Return the [X, Y] coordinate for the center point of the cell that contains the specified text.  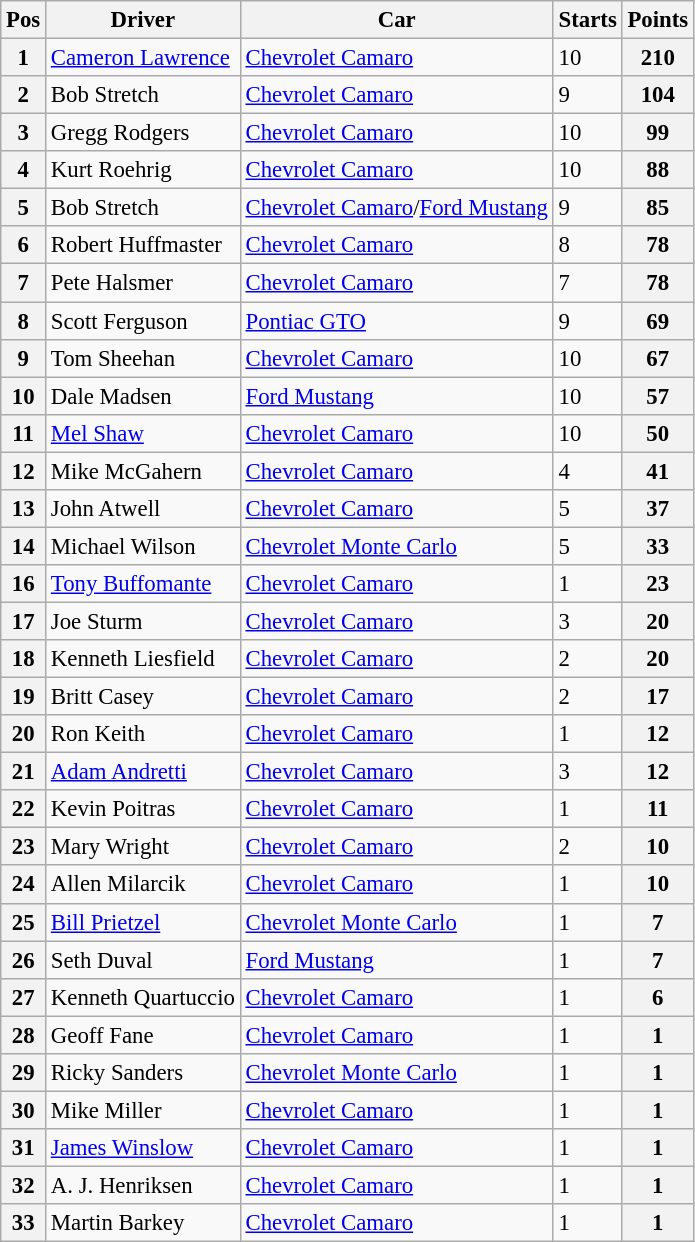
69 [658, 321]
Kevin Poitras [144, 809]
210 [658, 58]
85 [658, 208]
104 [658, 95]
Geoff Fane [144, 1035]
John Atwell [144, 509]
22 [24, 809]
Car [396, 20]
67 [658, 358]
Mel Shaw [144, 433]
30 [24, 1110]
Scott Ferguson [144, 321]
Adam Andretti [144, 772]
29 [24, 1073]
Kenneth Liesfield [144, 659]
24 [24, 885]
Seth Duval [144, 960]
Joe Sturm [144, 621]
41 [658, 471]
Tony Buffomante [144, 584]
Bill Prietzel [144, 922]
Points [658, 20]
Dale Madsen [144, 396]
14 [24, 546]
Kenneth Quartuccio [144, 997]
25 [24, 922]
16 [24, 584]
Martin Barkey [144, 1223]
Cameron Lawrence [144, 58]
99 [658, 133]
Kurt Roehrig [144, 170]
28 [24, 1035]
Mike McGahern [144, 471]
Ron Keith [144, 734]
Michael Wilson [144, 546]
Pos [24, 20]
27 [24, 997]
31 [24, 1148]
Ricky Sanders [144, 1073]
Pontiac GTO [396, 321]
21 [24, 772]
Mike Miller [144, 1110]
32 [24, 1185]
Tom Sheehan [144, 358]
50 [658, 433]
18 [24, 659]
Britt Casey [144, 697]
88 [658, 170]
Starts [588, 20]
26 [24, 960]
19 [24, 697]
13 [24, 509]
Driver [144, 20]
57 [658, 396]
A. J. Henriksen [144, 1185]
James Winslow [144, 1148]
Gregg Rodgers [144, 133]
Mary Wright [144, 847]
Chevrolet Camaro/Ford Mustang [396, 208]
Pete Halsmer [144, 283]
Allen Milarcik [144, 885]
Robert Huffmaster [144, 245]
37 [658, 509]
